From the cell containing the given text, extract its center point as [x, y] coordinate. 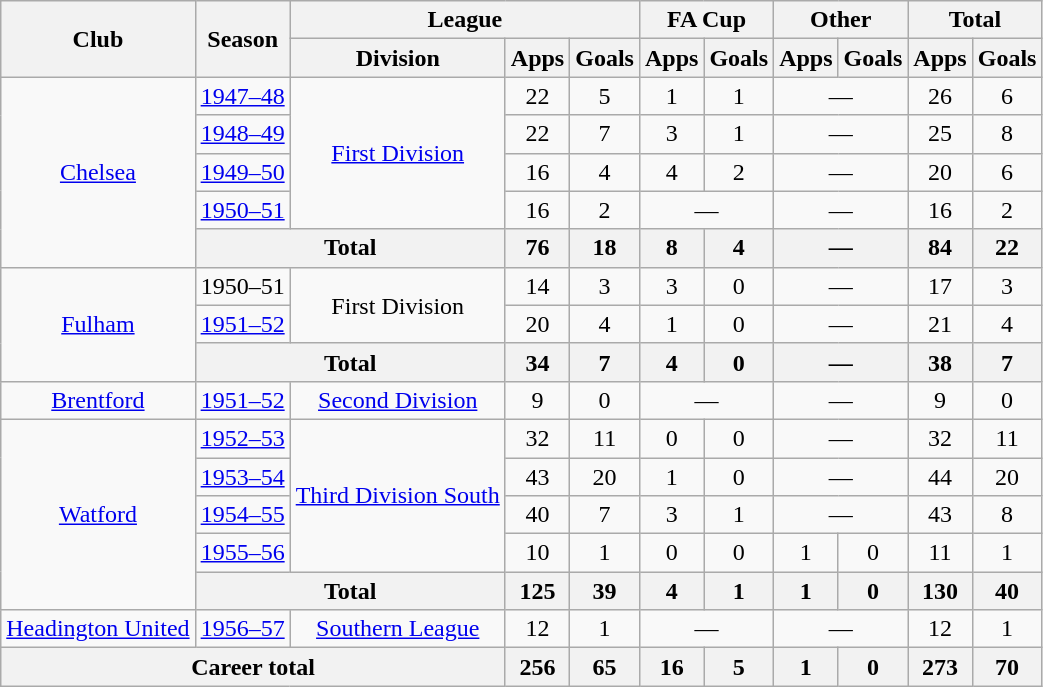
44 [940, 477]
Career total [254, 667]
Watford [98, 514]
1956–57 [242, 629]
Brentford [98, 400]
76 [537, 248]
1954–55 [242, 515]
14 [537, 286]
Season [242, 39]
Chelsea [98, 172]
256 [537, 667]
17 [940, 286]
1955–56 [242, 553]
25 [940, 134]
League [464, 20]
70 [1007, 667]
1949–50 [242, 172]
FA Cup [706, 20]
Second Division [398, 400]
1953–54 [242, 477]
26 [940, 96]
125 [537, 591]
Other [841, 20]
65 [605, 667]
34 [537, 362]
Southern League [398, 629]
Club [98, 39]
18 [605, 248]
1948–49 [242, 134]
Third Division South [398, 495]
38 [940, 362]
130 [940, 591]
Headington United [98, 629]
39 [605, 591]
1947–48 [242, 96]
84 [940, 248]
273 [940, 667]
1952–53 [242, 438]
Fulham [98, 324]
Division [398, 58]
21 [940, 324]
10 [537, 553]
